Search for the cell housing the specified text and yield its (X, Y) center coordinate. 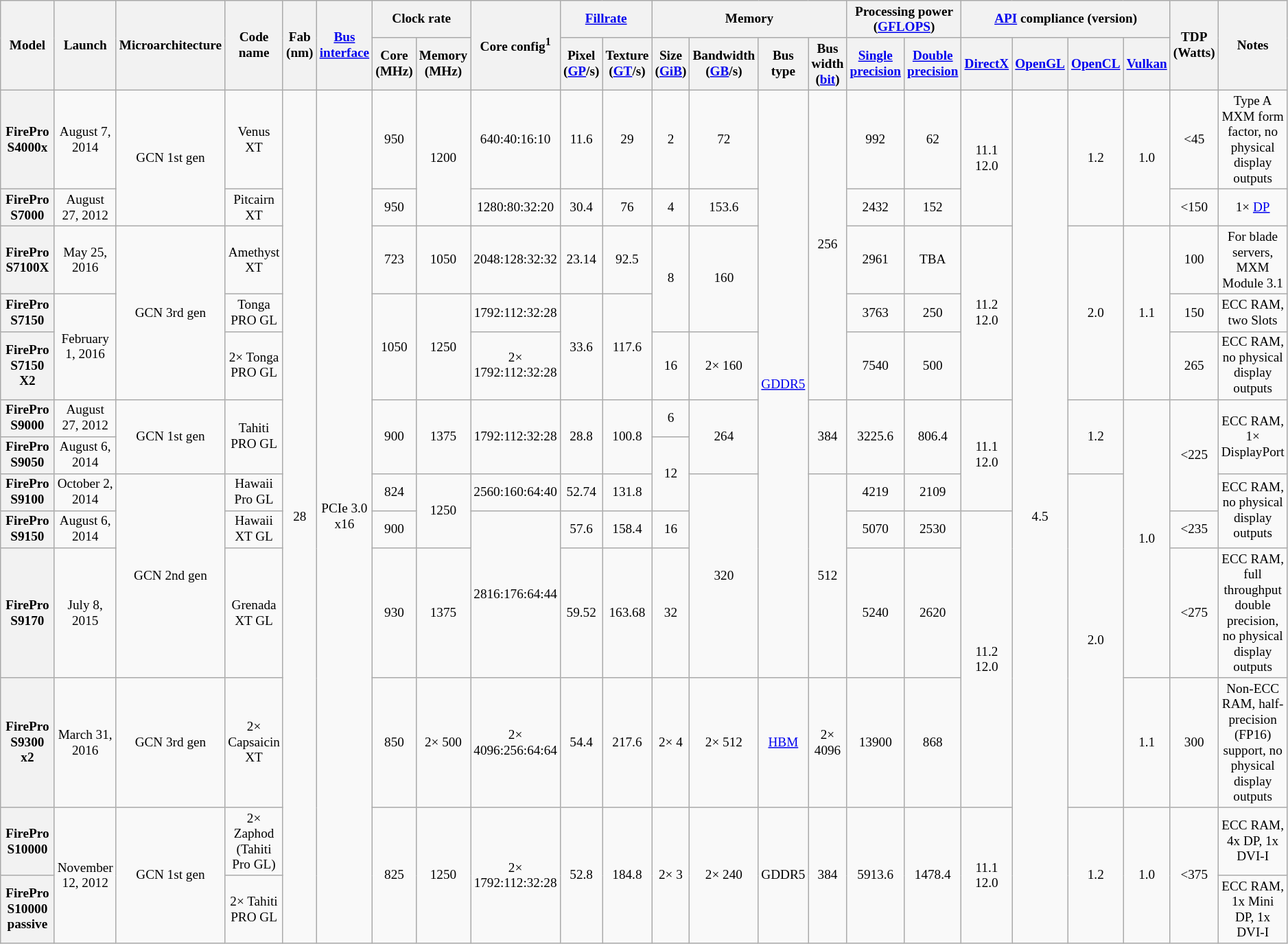
29 (627, 139)
850 (395, 742)
GCN 2nd gen (170, 575)
2× 512 (724, 742)
5240 (876, 613)
ECC RAM, 4x DP, 1x DVI-I (1253, 841)
Fab (nm) (299, 45)
5070 (876, 529)
Bus type (784, 64)
Launch (85, 45)
2× 4096 (828, 742)
2× 500 (443, 742)
2× 4096:256:64:64 (516, 742)
2560:160:64:40 (516, 492)
FirePro S7150 (27, 313)
Tonga PRO GL (254, 313)
300 (1194, 742)
2109 (932, 492)
Tahiti PRO GL (254, 436)
2× 160 (724, 365)
184.8 (627, 875)
Core config1 (516, 45)
OpenGL (1040, 64)
723 (395, 261)
131.8 (627, 492)
4.5 (1040, 517)
62 (932, 139)
FirePro S9000 (27, 418)
3763 (876, 313)
33.6 (581, 347)
November 12, 2012 (85, 875)
Pixel (GP/s) (581, 64)
Processing power(GFLOPS) (904, 19)
May 25, 2016 (85, 261)
992 (876, 139)
320 (724, 575)
7540 (876, 365)
<45 (1194, 139)
For blade servers, MXM Module 3.1 (1253, 261)
PCIe 3.0 x16 (344, 517)
<150 (1194, 207)
1200 (443, 158)
12 (671, 473)
FirePro S9050 (27, 455)
13900 (876, 742)
Double precision (932, 64)
API compliance (version) (1066, 19)
October 2, 2014 (85, 492)
6 (671, 418)
2× 4 (671, 742)
824 (395, 492)
Hawaii XT GL (254, 529)
Notes (1253, 45)
ECC RAM, 1x Mini DP, 1x DVI-I (1253, 910)
150 (1194, 313)
<225 (1194, 455)
2× Capsaicin XT (254, 742)
FirePro S9300 x2 (27, 742)
Model (27, 45)
28.8 (581, 436)
640:40:16:10 (516, 139)
52.74 (581, 492)
1× DP (1253, 207)
265 (1194, 365)
2048:128:32:32 (516, 261)
2× Zaphod (Tahiti Pro GL) (254, 841)
92.5 (627, 261)
TBA (932, 261)
500 (932, 365)
Bus interface (344, 45)
11.6 (581, 139)
250 (932, 313)
868 (932, 742)
152 (932, 207)
ECC RAM, two Slots (1253, 313)
512 (828, 575)
FirePro S7000 (27, 207)
160 (724, 279)
HBM (784, 742)
23.14 (581, 261)
TDP (Watts) (1194, 45)
ECC RAM, full throughput double precision, no physical display outputs (1253, 613)
OpenCL (1095, 64)
2961 (876, 261)
Pitcairn XT (254, 207)
117.6 (627, 347)
100.8 (627, 436)
February 1, 2016 (85, 347)
28 (299, 517)
32 (671, 613)
1478.4 (932, 875)
52.8 (581, 875)
Bus width (bit) (828, 64)
57.6 (581, 529)
Texture (GT/s) (627, 64)
FirePro S9150 (27, 529)
76 (627, 207)
FirePro S7100X (27, 261)
Memory (749, 19)
163.68 (627, 613)
Vulkan (1147, 64)
2432 (876, 207)
<375 (1194, 875)
FirePro S10000 passive (27, 910)
100 (1194, 261)
Amethyst XT (254, 261)
2× 3 (671, 875)
59.52 (581, 613)
217.6 (627, 742)
4 (671, 207)
2× Tahiti PRO GL (254, 910)
<275 (1194, 613)
Core (MHz) (395, 64)
FirePro S9170 (27, 613)
Code name (254, 45)
5913.6 (876, 875)
Type A MXM form factor, no physical display outputs (1253, 139)
2530 (932, 529)
FirePro S9100 (27, 492)
2620 (932, 613)
264 (724, 436)
March 31, 2016 (85, 742)
153.6 (724, 207)
DirectX (987, 64)
256 (828, 244)
FirePro S10000 (27, 841)
158.4 (627, 529)
2 (671, 139)
825 (395, 875)
Fillrate (606, 19)
Bandwidth (GB/s) (724, 64)
4219 (876, 492)
1280:80:32:20 (516, 207)
Non-ECC RAM, half-precision (FP16) support, no physical display outputs (1253, 742)
3225.6 (876, 436)
Venus XT (254, 139)
Memory (MHz) (443, 64)
2816:176:64:44 (516, 594)
2× Tonga PRO GL (254, 365)
72 (724, 139)
Size (GiB) (671, 64)
ECC RAM, 1× DisplayPort (1253, 436)
Clock rate (421, 19)
FirePro S4000x (27, 139)
8 (671, 279)
30.4 (581, 207)
FirePro S7150 X2 (27, 365)
Hawaii Pro GL (254, 492)
930 (395, 613)
Single precision (876, 64)
July 8, 2015 (85, 613)
Grenada XT GL (254, 613)
54.4 (581, 742)
Microarchitecture (170, 45)
<235 (1194, 529)
August 7, 2014 (85, 139)
2× 240 (724, 875)
806.4 (932, 436)
